Capture the cell that displays the provided text and extract its [x, y] central coordinate. 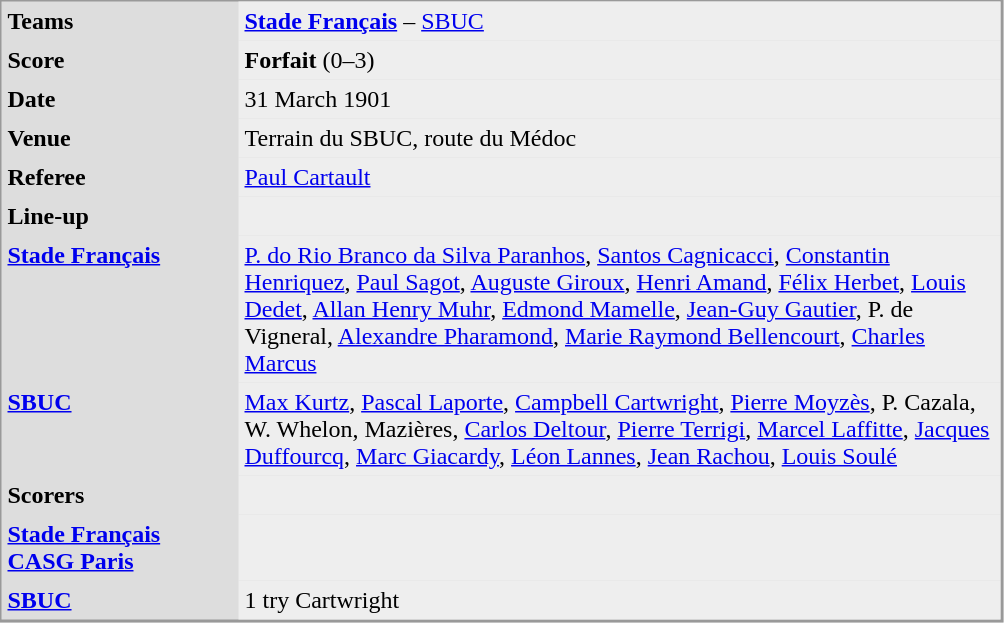
Venue [120, 138]
Paul Cartault [619, 178]
Terrain du SBUC, route du Médoc [619, 138]
Teams [120, 22]
Referee [120, 178]
Forfait (0–3) [619, 60]
Stade Français [120, 310]
31 March 1901 [619, 100]
Score [120, 60]
Stade Français CASG Paris [120, 547]
1 try Cartwright [619, 600]
Line-up [120, 216]
Stade Français – SBUC [619, 22]
Scorers [120, 496]
Date [120, 100]
